Determine the (X, Y) coordinate at the center of the cell enclosing the given text.  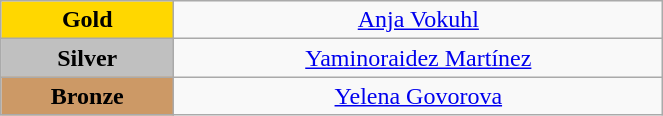
Gold (88, 20)
Anja Vokuhl (418, 20)
Yaminoraidez Martínez (418, 58)
Silver (88, 58)
Bronze (88, 96)
Yelena Govorova (418, 96)
